Search for the cell housing the specified text and yield its (x, y) center coordinate. 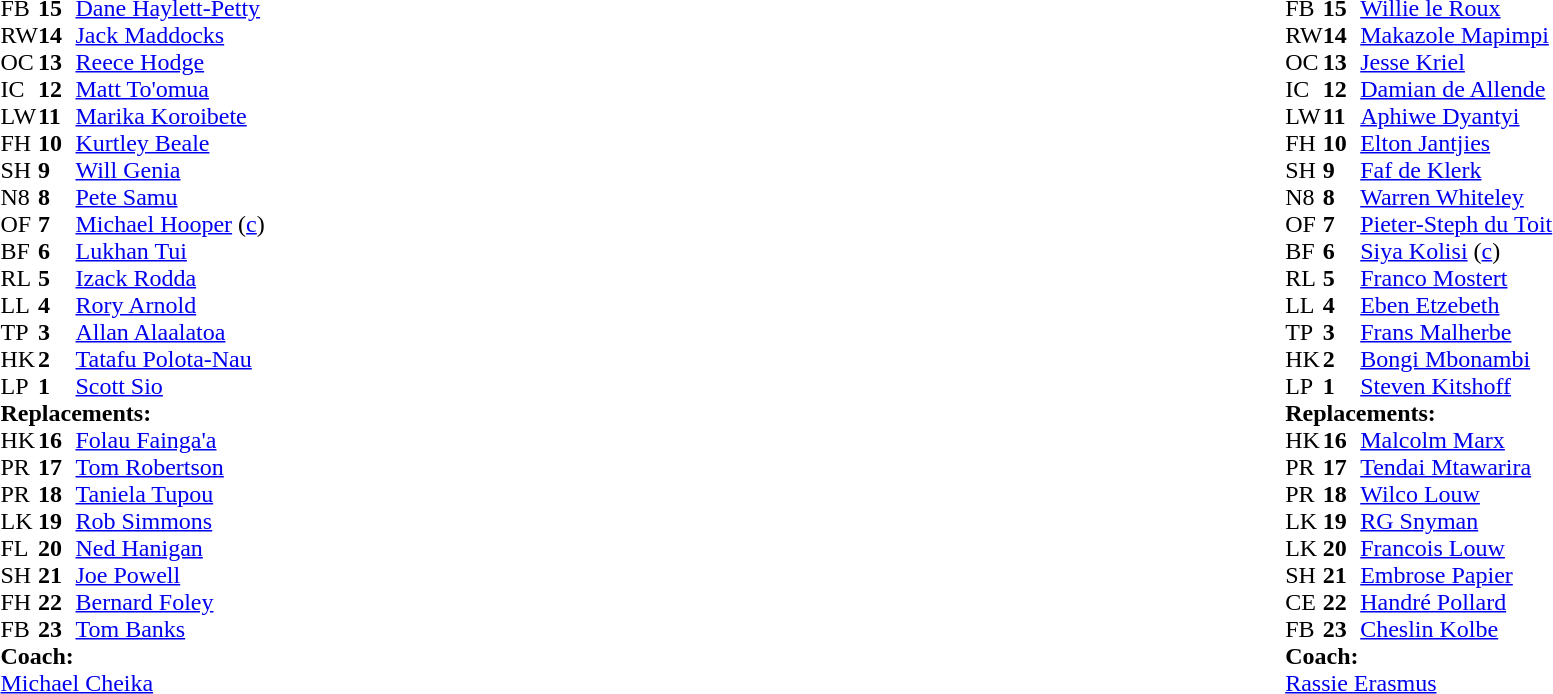
Malcolm Marx (1456, 440)
Francois Louw (1456, 548)
Aphiwe Dyantyi (1456, 116)
Michael Hooper (c) (170, 224)
Rob Simmons (170, 522)
Makazole Mapimpi (1456, 36)
Elton Jantjies (1456, 144)
Reece Hodge (170, 62)
Franco Mostert (1456, 278)
Taniela Tupou (170, 494)
Frans Malherbe (1456, 332)
Tom Robertson (170, 468)
Marika Koroibete (170, 116)
Jesse Kriel (1456, 62)
Lukhan Tui (170, 252)
Tatafu Polota-Nau (170, 360)
Bongi Mbonambi (1456, 360)
Will Genia (170, 170)
Jack Maddocks (170, 36)
Ned Hanigan (170, 548)
Pete Samu (170, 198)
Wilco Louw (1456, 494)
Matt To'omua (170, 90)
Folau Fainga'a (170, 440)
Scott Sio (170, 386)
Damian de Allende (1456, 90)
RG Snyman (1456, 522)
Eben Etzebeth (1456, 306)
Tendai Mtawarira (1456, 468)
Siya Kolisi (c) (1456, 252)
Allan Alaalatoa (170, 332)
Bernard Foley (170, 602)
Joe Powell (170, 576)
Embrose Papier (1456, 576)
Rory Arnold (170, 306)
Faf de Klerk (1456, 170)
Cheslin Kolbe (1456, 630)
Izack Rodda (170, 278)
Warren Whiteley (1456, 198)
Tom Banks (170, 630)
Steven Kitshoff (1456, 386)
Handré Pollard (1456, 602)
Pieter-Steph du Toit (1456, 224)
CE (1304, 602)
FL (19, 548)
Kurtley Beale (170, 144)
